Provide the [X, Y] coordinate of the cell's center where the given text is located.  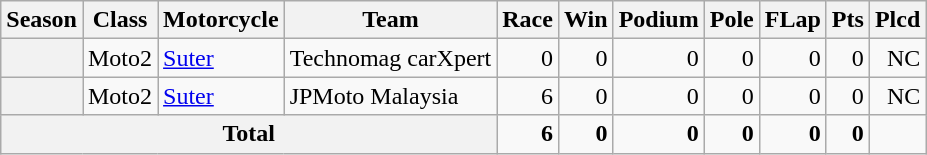
Podium [658, 20]
Pole [732, 20]
JPMoto Malaysia [390, 96]
Race [528, 20]
Pts [848, 20]
Total [249, 134]
Win [586, 20]
FLap [792, 20]
Plcd [897, 20]
Class [120, 20]
Team [390, 20]
Season [42, 20]
Technomag carXpert [390, 58]
Motorcycle [222, 20]
